Identify which cell holds the provided text, then report its [X, Y] central coordinate. 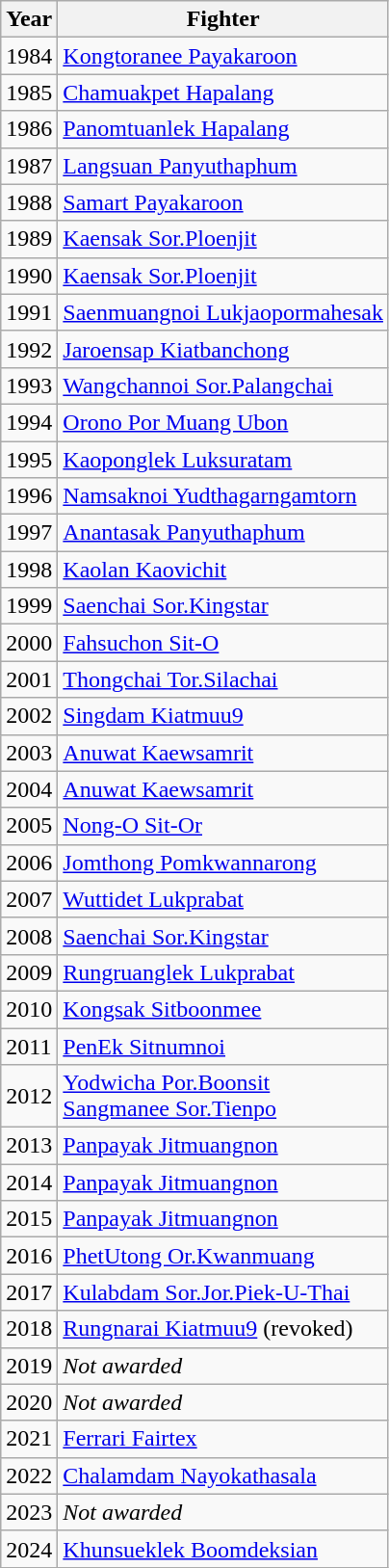
Kaoponglek Luksuratam [223, 460]
Kaolan Kaovichit [223, 570]
1991 [29, 312]
Saenmuangnoi Lukjaopormahesak [223, 312]
2018 [29, 1329]
Wuttidet Lukprabat [223, 899]
1999 [29, 606]
2009 [29, 972]
Kongsak Sitboonmee [223, 1009]
PhetUtong Or.Kwanmuang [223, 1256]
Kongtoranee Payakaroon [223, 56]
2019 [29, 1366]
2015 [29, 1219]
Fighter [223, 19]
Langsuan Panyuthaphum [223, 166]
2023 [29, 1512]
Ferrari Fairtex [223, 1439]
2006 [29, 863]
2024 [29, 1549]
2016 [29, 1256]
Jomthong Pomkwannarong [223, 863]
1997 [29, 533]
2007 [29, 899]
Thongchai Tor.Silachai [223, 679]
2004 [29, 789]
2013 [29, 1146]
1987 [29, 166]
1996 [29, 496]
2001 [29, 679]
2003 [29, 753]
Rungnarai Kiatmuu9 (revoked) [223, 1329]
1984 [29, 56]
2005 [29, 826]
Wangchannoi Sor.Palangchai [223, 385]
Nong-O Sit-Or [223, 826]
1990 [29, 276]
Chamuakpet Hapalang [223, 93]
Khunsueklek Boomdeksian [223, 1549]
Namsaknoi Yudthagarngamtorn [223, 496]
PenEk Sitnumnoi [223, 1046]
2022 [29, 1475]
1989 [29, 239]
2020 [29, 1402]
2008 [29, 936]
2000 [29, 643]
1988 [29, 202]
2011 [29, 1046]
2014 [29, 1183]
2021 [29, 1439]
Samart Payakaroon [223, 202]
Rungruanglek Lukprabat [223, 972]
Chalamdam Nayokathasala [223, 1475]
1986 [29, 129]
1998 [29, 570]
Jaroensap Kiatbanchong [223, 349]
2012 [29, 1097]
1993 [29, 385]
Fahsuchon Sit-O [223, 643]
1985 [29, 93]
2017 [29, 1292]
Yodwicha Por.BoonsitSangmanee Sor.Tienpo [223, 1097]
1994 [29, 422]
Panomtuanlek Hapalang [223, 129]
Singdam Kiatmuu9 [223, 716]
1995 [29, 460]
Year [29, 19]
Orono Por Muang Ubon [223, 422]
2010 [29, 1009]
Kulabdam Sor.Jor.Piek-U-Thai [223, 1292]
Anantasak Panyuthaphum [223, 533]
1992 [29, 349]
2002 [29, 716]
